For the text-containing cell, return its midpoint in (X, Y) coordinate format. 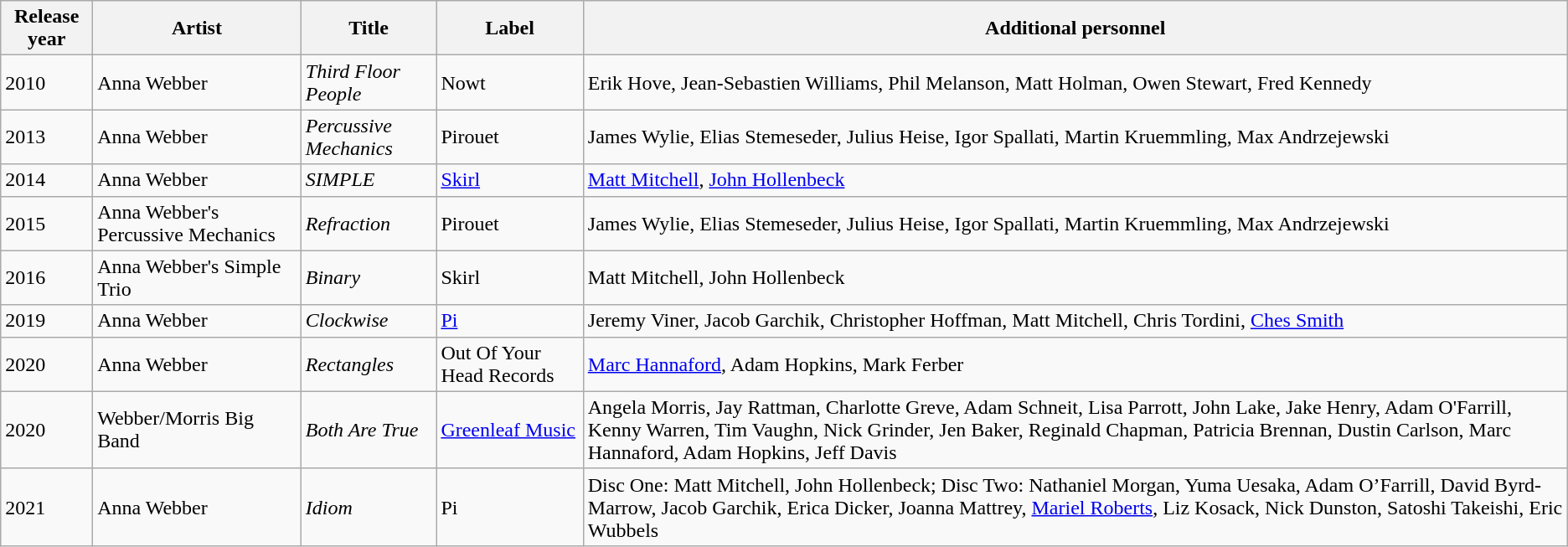
2021 (47, 507)
2015 (47, 223)
2019 (47, 321)
Nowt (509, 82)
Webber/Morris Big Band (198, 430)
Idiom (369, 507)
2010 (47, 82)
Jeremy Viner, Jacob Garchik, Christopher Hoffman, Matt Mitchell, Chris Tordini, Ches Smith (1075, 321)
Out Of Your Head Records (509, 364)
Rectangles (369, 364)
Anna Webber's Percussive Mechanics (198, 223)
Release year (47, 28)
Erik Hove, Jean-Sebastien Williams, Phil Melanson, Matt Holman, Owen Stewart, Fred Kennedy (1075, 82)
2016 (47, 278)
Third Floor People (369, 82)
Both Are True (369, 430)
Clockwise (369, 321)
Artist (198, 28)
Binary (369, 278)
SIMPLE (369, 180)
Percussive Mechanics (369, 137)
Greenleaf Music (509, 430)
2014 (47, 180)
Label (509, 28)
Refraction (369, 223)
Title (369, 28)
Anna Webber's Simple Trio (198, 278)
Marc Hannaford, Adam Hopkins, Mark Ferber (1075, 364)
2013 (47, 137)
Additional personnel (1075, 28)
